For the text-containing cell, return its midpoint in [x, y] coordinate format. 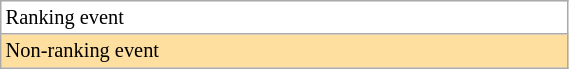
Non-ranking event [284, 51]
Ranking event [284, 17]
